Scan for the cell matching the given text and deliver its [X, Y] coordinate at center. 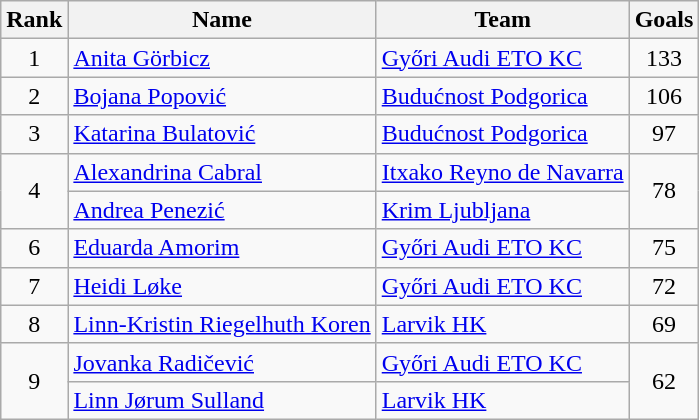
69 [664, 324]
Name [222, 20]
75 [664, 248]
133 [664, 58]
Krim Ljubljana [502, 210]
Itxako Reyno de Navarra [502, 172]
Bojana Popović [222, 96]
Anita Görbicz [222, 58]
78 [664, 191]
7 [34, 286]
2 [34, 96]
4 [34, 191]
Rank [34, 20]
Jovanka Radičević [222, 362]
6 [34, 248]
Eduarda Amorim [222, 248]
72 [664, 286]
1 [34, 58]
9 [34, 381]
97 [664, 134]
Goals [664, 20]
3 [34, 134]
62 [664, 381]
Linn-Kristin Riegelhuth Koren [222, 324]
106 [664, 96]
Team [502, 20]
Alexandrina Cabral [222, 172]
Katarina Bulatović [222, 134]
Linn Jørum Sulland [222, 400]
Heidi Løke [222, 286]
Andrea Penezić [222, 210]
8 [34, 324]
